Return (X, Y) of the center of cell containing provided text 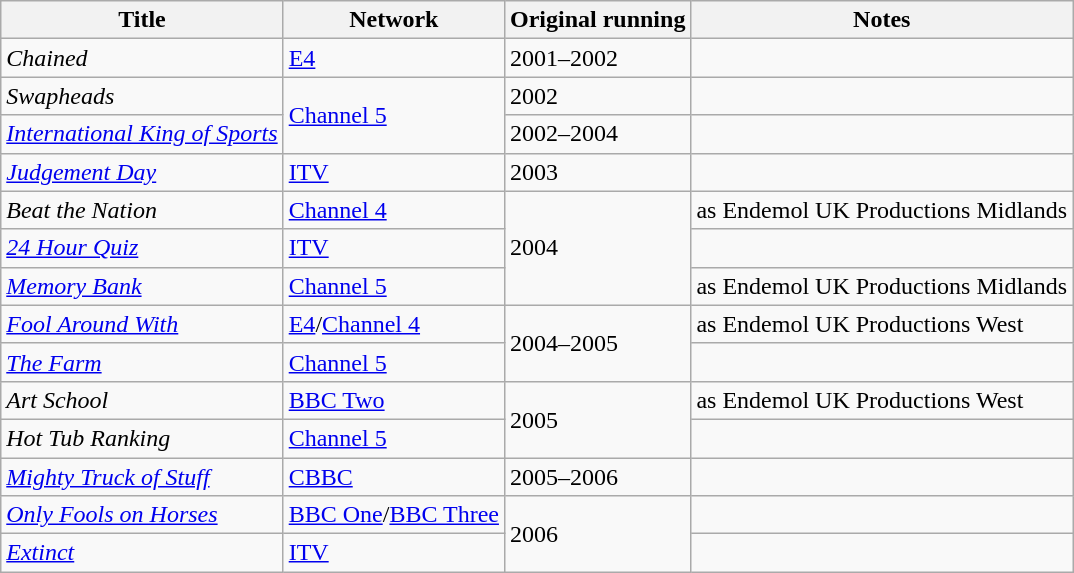
Art School (142, 400)
E4/Channel 4 (394, 324)
Original running (597, 20)
Title (142, 20)
Extinct (142, 553)
Fool Around With (142, 324)
Judgement Day (142, 172)
2002–2004 (597, 134)
2004 (597, 248)
Channel 4 (394, 210)
2005 (597, 419)
Chained (142, 58)
CBBC (394, 477)
Swapheads (142, 96)
Notes (882, 20)
2004–2005 (597, 343)
Network (394, 20)
Memory Bank (142, 286)
2002 (597, 96)
BBC One/BBC Three (394, 515)
Beat the Nation (142, 210)
2001–2002 (597, 58)
BBC Two (394, 400)
2005–2006 (597, 477)
Hot Tub Ranking (142, 438)
Only Fools on Horses (142, 515)
2003 (597, 172)
International King of Sports (142, 134)
E4 (394, 58)
2006 (597, 534)
The Farm (142, 362)
24 Hour Quiz (142, 248)
Mighty Truck of Stuff (142, 477)
